Find where the given text appears and provide that cell's center as [x, y] coordinate. 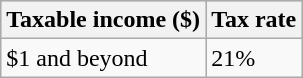
21% [254, 58]
Taxable income ($) [104, 20]
$1 and beyond [104, 58]
Tax rate [254, 20]
